Find where the given text appears and provide that cell's center as (x, y) coordinate. 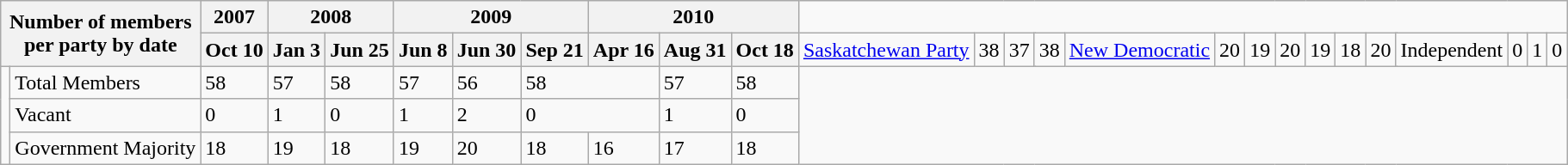
16 (623, 148)
Government Majority (105, 148)
Oct 18 (765, 50)
Independent (1452, 50)
Sep 21 (555, 50)
Total Members (105, 82)
2010 (693, 17)
Apr 16 (623, 50)
Oct 10 (234, 50)
Vacant (105, 115)
Saskatchewan Party (886, 50)
Jun 30 (487, 50)
Jan 3 (296, 50)
Aug 31 (695, 50)
17 (695, 148)
Jun 8 (423, 50)
2 (487, 115)
New Democratic (1139, 50)
2008 (331, 17)
2009 (491, 17)
2007 (234, 17)
56 (487, 82)
Jun 25 (360, 50)
Number of membersper party by date (101, 34)
37 (1020, 50)
